Identify which cell holds the provided text, then report its (X, Y) central coordinate. 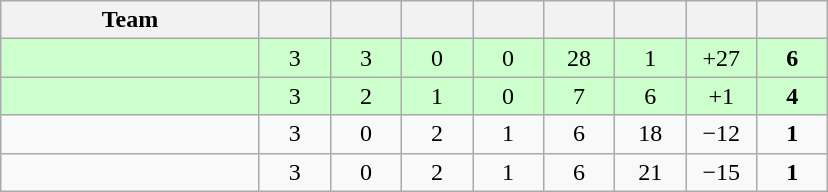
+1 (722, 96)
21 (650, 172)
28 (580, 58)
Team (130, 20)
4 (792, 96)
+27 (722, 58)
18 (650, 134)
−12 (722, 134)
−15 (722, 172)
7 (580, 96)
